From the cell containing the given text, extract its center point as (X, Y) coordinate. 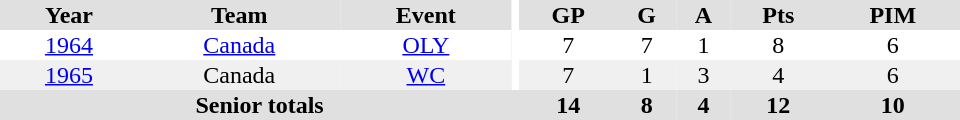
OLY (426, 45)
WC (426, 75)
1964 (69, 45)
G (646, 15)
1965 (69, 75)
3 (704, 75)
Event (426, 15)
Pts (778, 15)
PIM (893, 15)
GP (568, 15)
Team (240, 15)
A (704, 15)
Senior totals (260, 105)
12 (778, 105)
Year (69, 15)
10 (893, 105)
14 (568, 105)
